Return the [x, y] coordinate for the center point of the cell that contains the specified text.  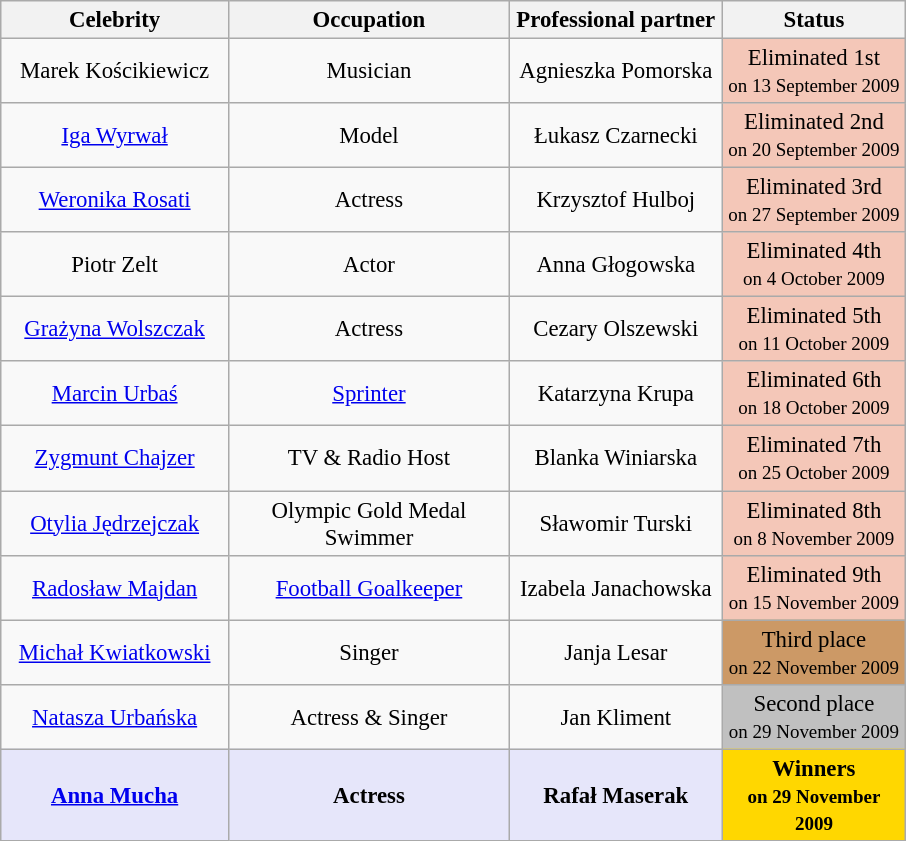
Janja Lesar [616, 652]
Michał Kwiatkowski [115, 652]
Natasza Urbańska [115, 716]
Model [370, 136]
Weronika Rosati [115, 200]
Musician [370, 70]
Rafał Maserak [616, 795]
Eliminated 4thon 4 October 2009 [814, 264]
Olympic Gold Medal Swimmer [370, 522]
Zygmunt Chajzer [115, 458]
Sławomir Turski [616, 522]
Football Goalkeeper [370, 588]
Piotr Zelt [115, 264]
Marek Kościkiewicz [115, 70]
Agnieszka Pomorska [616, 70]
Jan Kliment [616, 716]
Grażyna Wolszczak [115, 330]
Eliminated 9thon 15 November 2009 [814, 588]
Eliminated 6thon 18 October 2009 [814, 394]
Singer [370, 652]
TV & Radio Host [370, 458]
Blanka Winiarska [616, 458]
Actress & Singer [370, 716]
Marcin Urbaś [115, 394]
Otylia Jędrzejczak [115, 522]
Eliminated 8thon 8 November 2009 [814, 522]
Actor [370, 264]
Katarzyna Krupa [616, 394]
Second placeon 29 November 2009 [814, 716]
Winnerson 29 November 2009 [814, 795]
Celebrity [115, 20]
Eliminated 2ndon 20 September 2009 [814, 136]
Eliminated 7thon 25 October 2009 [814, 458]
Status [814, 20]
Occupation [370, 20]
Sprinter [370, 394]
Cezary Olszewski [616, 330]
Łukasz Czarnecki [616, 136]
Krzysztof Hulboj [616, 200]
Izabela Janachowska [616, 588]
Eliminated 3rdon 27 September 2009 [814, 200]
Professional partner [616, 20]
Eliminated 1ston 13 September 2009 [814, 70]
Radosław Majdan [115, 588]
Eliminated 5thon 11 October 2009 [814, 330]
Third placeon 22 November 2009 [814, 652]
Iga Wyrwał [115, 136]
Anna Mucha [115, 795]
Anna Głogowska [616, 264]
